From the cell containing the given text, extract its center point as [x, y] coordinate. 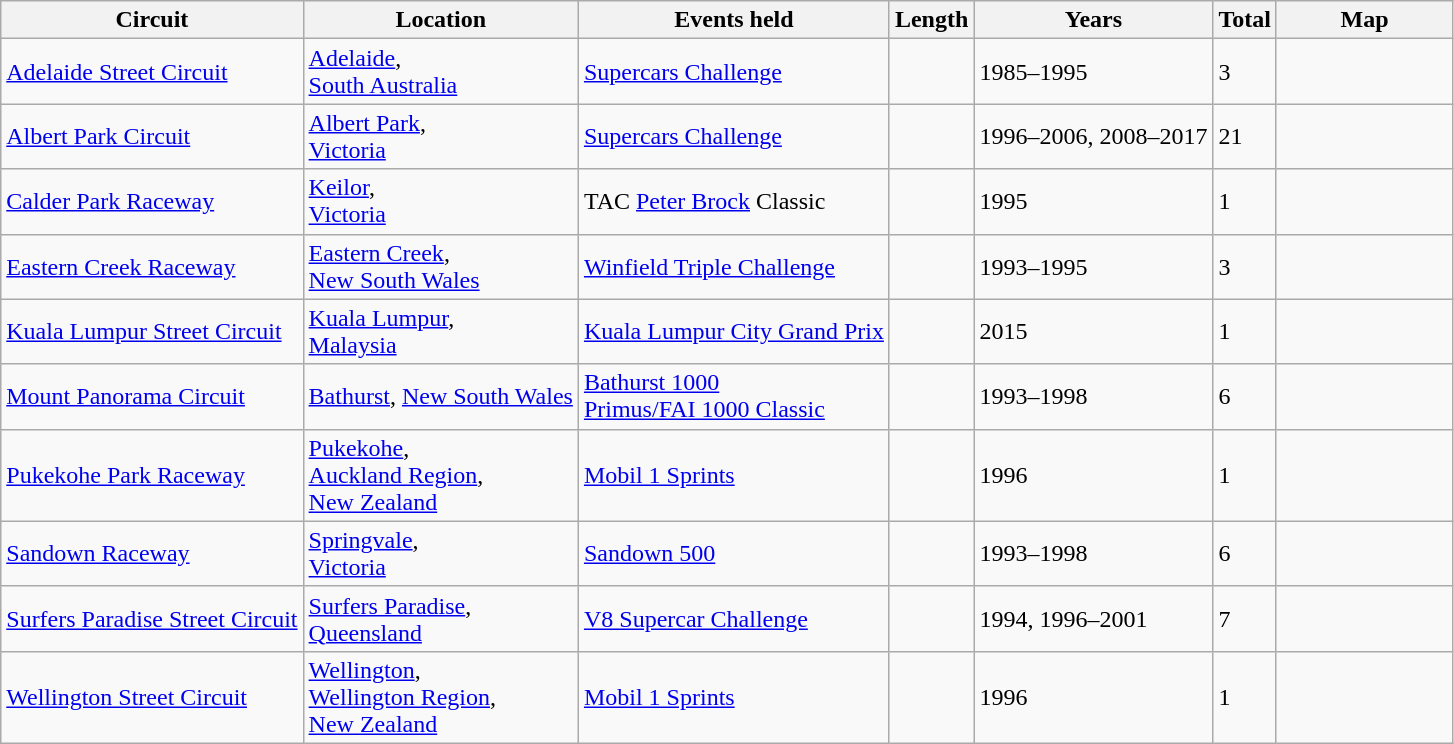
V8 Supercar Challenge [734, 618]
Location [440, 20]
Albert Park, Victoria [440, 136]
Springvale,Victoria [440, 554]
Length [931, 20]
Wellington Street Circuit [152, 697]
Map [1364, 20]
Albert Park Circuit [152, 136]
Eastern Creek,New South Wales [440, 266]
Sandown 500 [734, 554]
7 [1245, 618]
Bathurst, New South Wales [440, 396]
1996–2006, 2008–2017 [1094, 136]
1993–1995 [1094, 266]
Adelaide Street Circuit [152, 72]
Kuala Lumpur, Malaysia [440, 332]
Surfers Paradise Street Circuit [152, 618]
1994, 1996–2001 [1094, 618]
Eastern Creek Raceway [152, 266]
Adelaide,South Australia [440, 72]
Total [1245, 20]
Mount Panorama Circuit [152, 396]
Keilor,Victoria [440, 202]
Kuala Lumpur Street Circuit [152, 332]
Surfers Paradise,Queensland [440, 618]
Pukekohe,Auckland Region,New Zealand [440, 475]
Circuit [152, 20]
Wellington,Wellington Region,New Zealand [440, 697]
Years [1094, 20]
1985–1995 [1094, 72]
Sandown Raceway [152, 554]
Kuala Lumpur City Grand Prix [734, 332]
21 [1245, 136]
Events held [734, 20]
2015 [1094, 332]
Bathurst 1000 Primus/FAI 1000 Classic [734, 396]
Pukekohe Park Raceway [152, 475]
TAC Peter Brock Classic [734, 202]
1995 [1094, 202]
Calder Park Raceway [152, 202]
Winfield Triple Challenge [734, 266]
